Return the [X, Y] coordinate for the center point of the cell that contains the specified text.  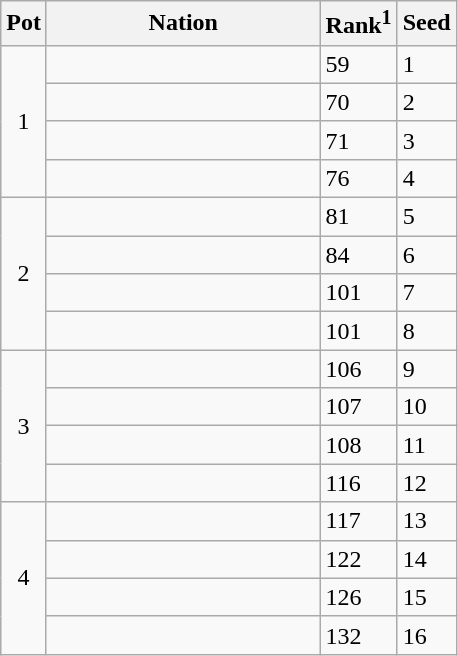
6 [426, 255]
11 [426, 445]
70 [358, 102]
Rank1 [358, 24]
117 [358, 521]
5 [426, 217]
84 [358, 255]
10 [426, 407]
107 [358, 407]
132 [358, 635]
106 [358, 369]
12 [426, 483]
81 [358, 217]
9 [426, 369]
Seed [426, 24]
71 [358, 140]
Pot [24, 24]
15 [426, 597]
126 [358, 597]
Nation [183, 24]
14 [426, 559]
59 [358, 64]
76 [358, 178]
7 [426, 293]
13 [426, 521]
8 [426, 331]
122 [358, 559]
108 [358, 445]
16 [426, 635]
116 [358, 483]
